Detect which cell encompasses the target text, then output its [x, y] center coordinate. 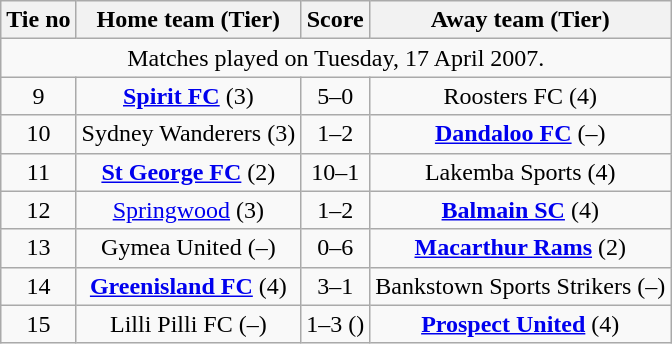
Greenisland FC (4) [188, 286]
14 [38, 286]
Tie no [38, 20]
Dandaloo FC (–) [520, 134]
3–1 [336, 286]
Macarthur Rams (2) [520, 248]
10 [38, 134]
Springwood (3) [188, 210]
Home team (Tier) [188, 20]
Sydney Wanderers (3) [188, 134]
Balmain SC (4) [520, 210]
Score [336, 20]
Lilli Pilli FC (–) [188, 324]
Spirit FC (3) [188, 96]
12 [38, 210]
Away team (Tier) [520, 20]
Lakemba Sports (4) [520, 172]
Bankstown Sports Strikers (–) [520, 286]
Gymea United (–) [188, 248]
5–0 [336, 96]
10–1 [336, 172]
9 [38, 96]
St George FC (2) [188, 172]
15 [38, 324]
Prospect United (4) [520, 324]
Roosters FC (4) [520, 96]
0–6 [336, 248]
13 [38, 248]
Matches played on Tuesday, 17 April 2007. [336, 58]
1–3 () [336, 324]
11 [38, 172]
